For the text-containing cell, return its midpoint in [x, y] coordinate format. 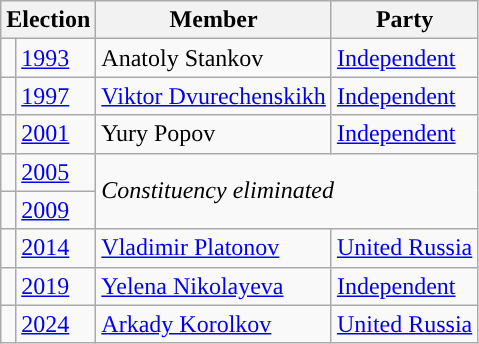
Anatoly Stankov [214, 58]
1993 [56, 58]
Constituency eliminated [287, 191]
Vladimir Platonov [214, 248]
Viktor Dvurechenskikh [214, 96]
Yelena Nikolayeva [214, 286]
Election [48, 20]
Arkady Korolkov [214, 324]
2001 [56, 134]
1997 [56, 96]
Member [214, 20]
2019 [56, 286]
2005 [56, 172]
Yury Popov [214, 134]
2009 [56, 210]
Party [404, 20]
2014 [56, 248]
2024 [56, 324]
